Locate the cell with the specified text and output its (x, y) center coordinate. 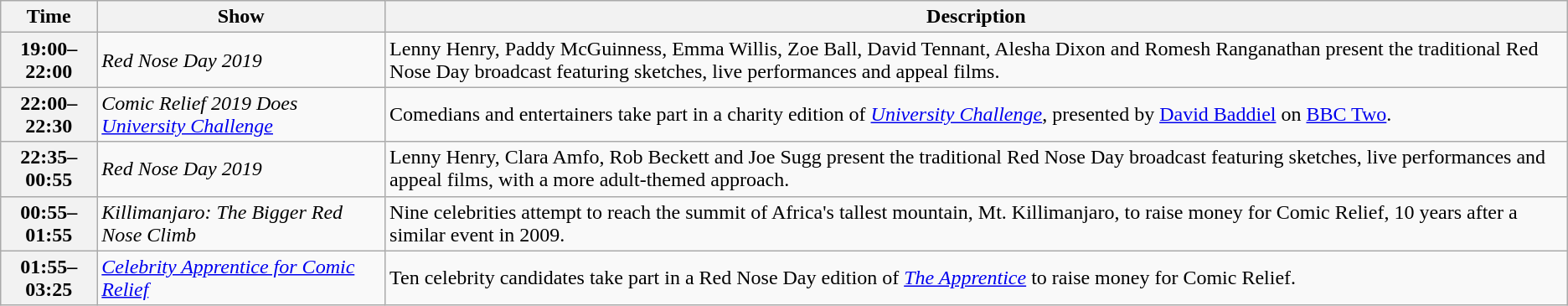
Time (49, 17)
Comedians and entertainers take part in a charity edition of University Challenge, presented by David Baddiel on BBC Two. (977, 114)
19:00–22:00 (49, 60)
Ten celebrity candidates take part in a Red Nose Day edition of The Apprentice to raise money for Comic Relief. (977, 278)
Show (241, 17)
Comic Relief 2019 Does University Challenge (241, 114)
Celebrity Apprentice for Comic Relief (241, 278)
01:55–03:25 (49, 278)
Killimanjaro: The Bigger Red Nose Climb (241, 223)
22:35–00:55 (49, 169)
Description (977, 17)
00:55–01:55 (49, 223)
22:00–22:30 (49, 114)
